From the cell containing the given text, extract its center point as (x, y) coordinate. 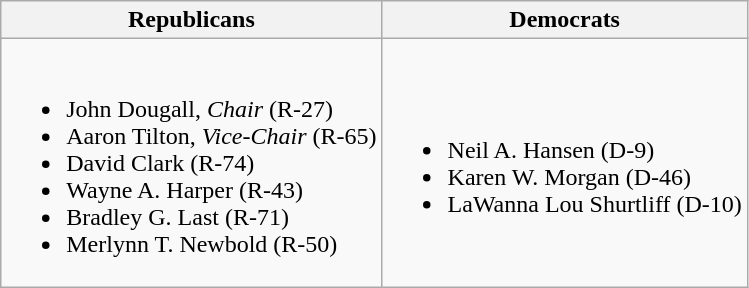
Neil A. Hansen (D-9)Karen W. Morgan (D-46)LaWanna Lou Shurtliff (D-10) (564, 163)
Democrats (564, 20)
Republicans (192, 20)
John Dougall, Chair (R-27)Aaron Tilton, Vice-Chair (R-65)David Clark (R-74)Wayne A. Harper (R-43)Bradley G. Last (R-71)Merlynn T. Newbold (R-50) (192, 163)
